Find where the given text appears and provide that cell's center as (X, Y) coordinate. 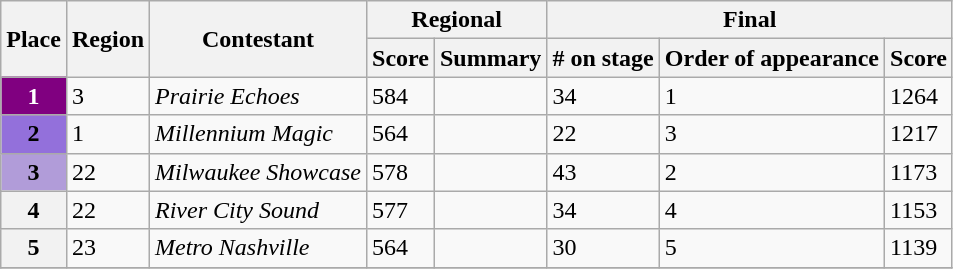
Metro Nashville (258, 248)
1264 (919, 96)
Milwaukee Showcase (258, 172)
584 (401, 96)
Contestant (258, 39)
1173 (919, 172)
Summary (490, 58)
577 (401, 210)
1139 (919, 248)
Final (750, 20)
578 (401, 172)
Order of appearance (772, 58)
Prairie Echoes (258, 96)
Millennium Magic (258, 134)
Region (108, 39)
Place (34, 39)
1153 (919, 210)
# on stage (603, 58)
River City Sound (258, 210)
43 (603, 172)
30 (603, 248)
1217 (919, 134)
Regional (457, 20)
23 (108, 248)
